Locate the cell with the specified text and output its [x, y] center coordinate. 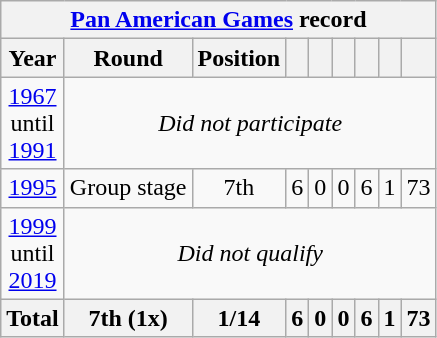
Total [33, 318]
Did not participate [250, 123]
1/14 [239, 318]
1995 [33, 188]
7th (1x) [128, 318]
Year [33, 58]
Position [239, 58]
Group stage [128, 188]
1967until 1991 [33, 123]
7th [239, 188]
Pan American Games record [218, 20]
Round [128, 58]
Did not qualify [250, 253]
1999until 2019 [33, 253]
